Capture the cell that displays the provided text and extract its (X, Y) central coordinate. 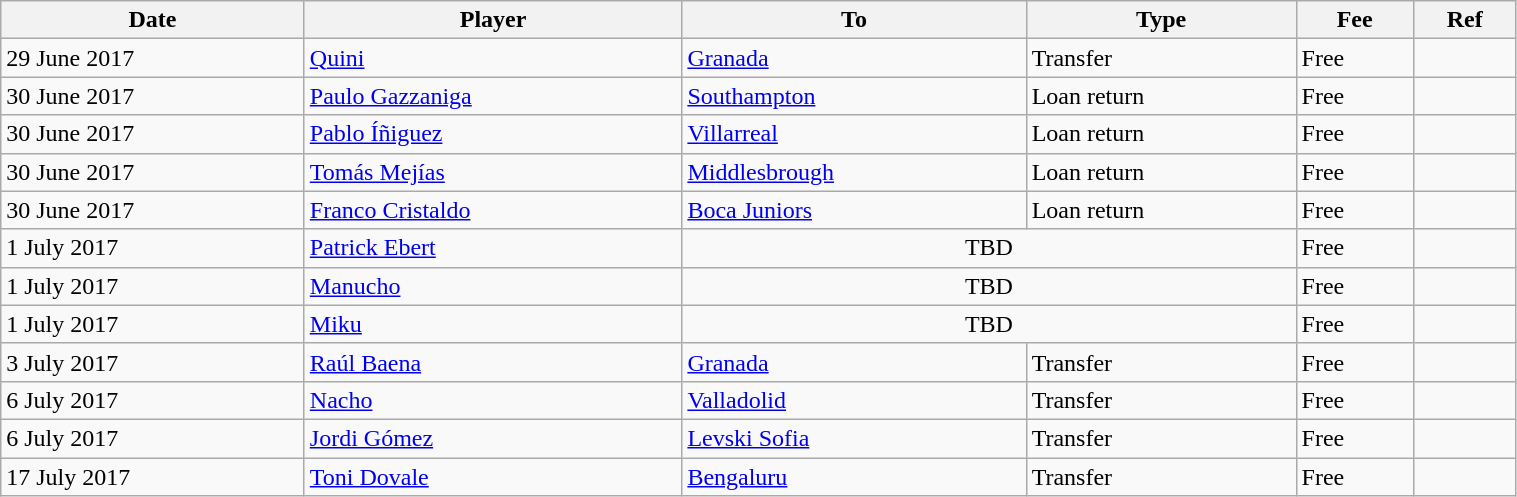
Pablo Íñiguez (493, 134)
Ref (1464, 20)
29 June 2017 (153, 58)
Middlesbrough (854, 172)
Date (153, 20)
Villarreal (854, 134)
Valladolid (854, 400)
Player (493, 20)
Nacho (493, 400)
3 July 2017 (153, 362)
To (854, 20)
Levski Sofia (854, 438)
Miku (493, 324)
Franco Cristaldo (493, 210)
Boca Juniors (854, 210)
Southampton (854, 96)
17 July 2017 (153, 477)
Tomás Mejías (493, 172)
Bengaluru (854, 477)
Manucho (493, 286)
Patrick Ebert (493, 248)
Jordi Gómez (493, 438)
Fee (1354, 20)
Toni Dovale (493, 477)
Quini (493, 58)
Raúl Baena (493, 362)
Type (1161, 20)
Paulo Gazzaniga (493, 96)
